Detect which cell encompasses the target text, then output its [X, Y] center coordinate. 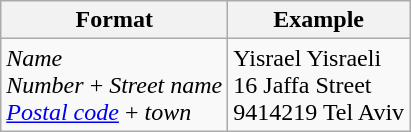
NameNumber + Street namePostal code + town [114, 85]
Yisrael Yisraeli16 Jaffa Street9414219 Tel Aviv [319, 85]
Format [114, 20]
Example [319, 20]
